Detect which cell encompasses the target text, then output its (x, y) center coordinate. 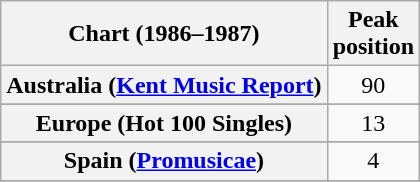
Spain (Promusicae) (164, 161)
Chart (1986–1987) (164, 34)
Australia (Kent Music Report) (164, 85)
Peakposition (373, 34)
90 (373, 85)
Europe (Hot 100 Singles) (164, 123)
13 (373, 123)
4 (373, 161)
